Locate the cell with the specified text and output its (x, y) center coordinate. 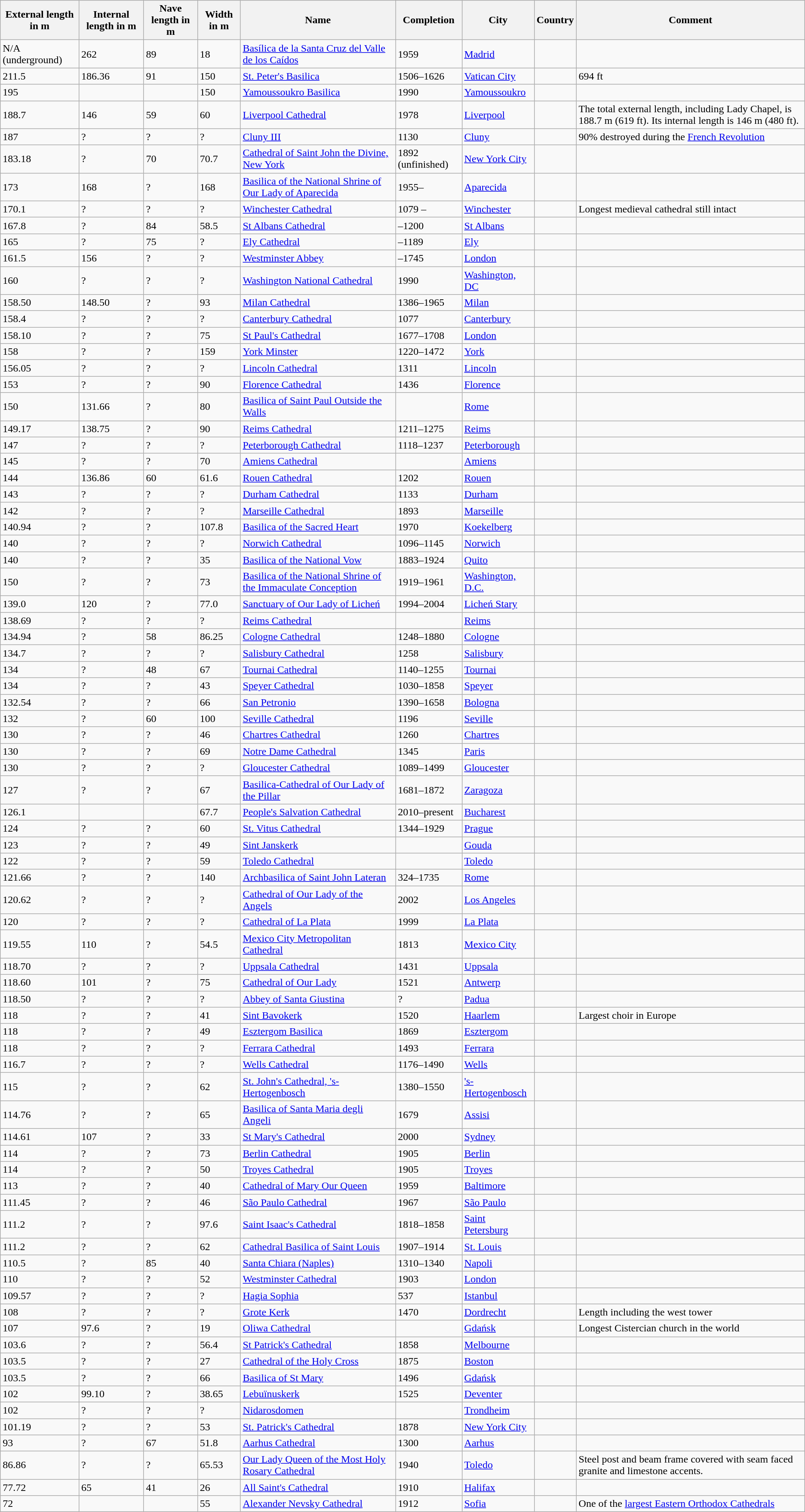
Paris (498, 751)
Assisi (498, 1115)
167.8 (40, 225)
Dordrecht (498, 1312)
1118–1237 (429, 445)
134.94 (40, 637)
1310–1340 (429, 1263)
Haarlem (498, 1015)
Cluny III (318, 137)
2000 (429, 1137)
St. Louis (498, 1247)
85 (170, 1263)
119.55 (40, 944)
195 (40, 92)
Washington National Cathedral (318, 280)
148.50 (111, 303)
1030–1858 (429, 686)
103.6 (40, 1345)
St Mary's Cathedral (318, 1137)
1818–1858 (429, 1225)
89 (170, 54)
2002 (429, 900)
City (498, 20)
York (498, 352)
Cluny (498, 137)
Trondheim (498, 1410)
1079 – (429, 209)
Quito (498, 559)
Milan Cathedral (318, 303)
Notre Dame Cathedral (318, 751)
One of the largest Eastern Orthodox Cathedrals (691, 1504)
1493 (429, 1048)
San Petronio (318, 702)
Width in m (219, 20)
Winchester (498, 209)
86.25 (219, 637)
Basilica of the National Shrine of the Immaculate Conception (318, 582)
Troyes Cathedral (318, 1170)
1211–1275 (429, 429)
1978 (429, 114)
1431 (429, 966)
136.86 (111, 478)
101.19 (40, 1426)
Basilica of Saint Paul Outside the Walls (318, 407)
158 (40, 352)
Marseille Cathedral (318, 510)
Westminster Abbey (318, 258)
Cathedral of Our Lady of the Angels (318, 900)
Boston (498, 1361)
165 (40, 242)
São Paulo Cathedral (318, 1202)
Melbourne (498, 1345)
1390–1658 (429, 702)
Cathedral of La Plata (318, 922)
183.18 (40, 159)
York Minster (318, 352)
35 (219, 559)
1260 (429, 735)
161.5 (40, 258)
18 (219, 54)
537 (429, 1296)
Mexico City (498, 944)
1506–1626 (429, 76)
Grote Kerk (318, 1312)
90% destroyed during the French Revolution (691, 137)
–1200 (429, 225)
1130 (429, 137)
Liverpool (498, 114)
1311 (429, 368)
1380–1550 (429, 1086)
158.50 (40, 303)
116.7 (40, 1064)
61.6 (219, 478)
54.5 (219, 944)
124 (40, 828)
Oliwa Cathedral (318, 1328)
91 (170, 76)
Cathedral of Mary Our Queen (318, 1186)
147 (40, 445)
Uppsala (498, 966)
St Albans Cathedral (318, 225)
Esztergom (498, 1032)
107.8 (219, 527)
Basilica of the National Vow (318, 559)
St. Peter's Basilica (318, 76)
1089–1499 (429, 768)
Canterbury (498, 319)
Peterborough (498, 445)
127 (40, 790)
Westminster Cathedral (318, 1279)
Ely Cathedral (318, 242)
2010–present (429, 812)
118.60 (40, 983)
Aarhus (498, 1443)
1220–1472 (429, 352)
Licheń Stary (498, 604)
Lincoln (498, 368)
Winchester Cathedral (318, 209)
1345 (429, 751)
1344–1929 (429, 828)
Tournai Cathedral (318, 670)
143 (40, 494)
122 (40, 861)
Cologne (498, 637)
Cathedral of the Holy Cross (318, 1361)
84 (170, 225)
People's Salvation Cathedral (318, 812)
Rouen (498, 478)
Esztergom Basilica (318, 1032)
99.10 (111, 1394)
External length in m (40, 20)
1893 (429, 510)
Padua (498, 999)
1386–1965 (429, 303)
Basilica of St Mary (318, 1377)
1133 (429, 494)
La Plata (498, 922)
170.1 (40, 209)
142 (40, 510)
53 (219, 1426)
Milan (498, 303)
Durham Cathedral (318, 494)
Saint Petersburg (498, 1225)
Saint Isaac's Cathedral (318, 1225)
Cologne Cathedral (318, 637)
19 (219, 1328)
144 (40, 478)
St. Vitus Cathedral (318, 828)
Comment (691, 20)
Antwerp (498, 983)
132 (40, 719)
1436 (429, 384)
211.5 (40, 76)
120.62 (40, 900)
St Paul's Cathedral (318, 335)
115 (40, 1086)
108 (40, 1312)
138.75 (111, 429)
158.4 (40, 319)
Our Lady Queen of the Most Holy Rosary Cathedral (318, 1466)
Baltimore (498, 1186)
33 (219, 1137)
's-Hertogenbosch (498, 1086)
1967 (429, 1202)
1869 (429, 1032)
1140–1255 (429, 670)
43 (219, 686)
1999 (429, 922)
Aparecida (498, 187)
121.66 (40, 878)
Los Angeles (498, 900)
Seville Cathedral (318, 719)
Berlin Cathedral (318, 1153)
1496 (429, 1377)
77.72 (40, 1487)
Speyer (498, 686)
Archbasilica of Saint John Lateran (318, 878)
111.45 (40, 1202)
Sint Janskerk (318, 845)
262 (111, 54)
Deventer (498, 1394)
Hagia Sophia (318, 1296)
118.50 (40, 999)
145 (40, 461)
48 (170, 670)
Bologna (498, 702)
156 (111, 258)
1248–1880 (429, 637)
101 (111, 983)
26 (219, 1487)
Florence (498, 384)
Nidarosdomen (318, 1410)
Yamoussoukro Basilica (318, 92)
131.66 (111, 407)
Basílica de la Santa Cruz del Valle de los Caídos (318, 54)
Sanctuary of Our Lady of Licheń (318, 604)
Length including the west tower (691, 1312)
153 (40, 384)
Gloucester (498, 768)
56.4 (219, 1345)
Gloucester Cathedral (318, 768)
St. John's Cathedral, 's-Hertogenbosch (318, 1086)
Speyer Cathedral (318, 686)
Cathedral Basilica of Saint Louis (318, 1247)
158.10 (40, 335)
1919–1961 (429, 582)
1077 (429, 319)
58.5 (219, 225)
Durham (498, 494)
Ely (498, 242)
139.0 (40, 604)
1196 (429, 719)
1681–1872 (429, 790)
72 (40, 1504)
Rouen Cathedral (318, 478)
1858 (429, 1345)
Abbey of Santa Giustina (318, 999)
Nave length in m (170, 20)
27 (219, 1361)
Liverpool Cathedral (318, 114)
Steel post and beam frame covered with seam faced granite and limestone accents. (691, 1466)
Mexico City Metropolitan Cathedral (318, 944)
Florence Cathedral (318, 384)
Cathedral of Saint John the Divine, New York (318, 159)
146 (111, 114)
The total external length, including Lady Chapel, is 188.7 m (619 ft). Its internal length is 146 m (480 ft). (691, 114)
Gouda (498, 845)
123 (40, 845)
114.61 (40, 1137)
Washington, D.C. (498, 582)
1258 (429, 653)
1878 (429, 1426)
Internal length in m (111, 20)
Chartres (498, 735)
149.17 (40, 429)
Troyes (498, 1170)
Uppsala Cathedral (318, 966)
50 (219, 1170)
Washington, DC (498, 280)
–1745 (429, 258)
Amiens Cathedral (318, 461)
1955– (429, 187)
1912 (429, 1504)
1202 (429, 478)
1903 (429, 1279)
126.1 (40, 812)
51.8 (219, 1443)
1096–1145 (429, 543)
109.57 (40, 1296)
1813 (429, 944)
113 (40, 1186)
1470 (429, 1312)
77.0 (219, 604)
1994–2004 (429, 604)
Wells (498, 1064)
55 (219, 1504)
Name (318, 20)
Lebuïnuskerk (318, 1394)
Madrid (498, 54)
1520 (429, 1015)
118.70 (40, 966)
Wells Cathedral (318, 1064)
160 (40, 280)
Sint Bavokerk (318, 1015)
1521 (429, 983)
Zaragoza (498, 790)
140.94 (40, 527)
58 (170, 637)
67.7 (219, 812)
Toledo Cathedral (318, 861)
Basilica of the National Shrine of Our Lady of Aparecida (318, 187)
38.65 (219, 1394)
80 (219, 407)
Tournai (498, 670)
Santa Chiara (Naples) (318, 1263)
156.05 (40, 368)
134.7 (40, 653)
Bucharest (498, 812)
1679 (429, 1115)
Norwich (498, 543)
1970 (429, 527)
1300 (429, 1443)
694 ft (691, 76)
São Paulo (498, 1202)
1525 (429, 1394)
138.69 (40, 621)
1176–1490 (429, 1064)
Completion (429, 20)
1940 (429, 1466)
Seville (498, 719)
Sydney (498, 1137)
Koekelberg (498, 527)
Halifax (498, 1487)
Yamoussoukro (498, 92)
159 (219, 352)
110.5 (40, 1263)
Norwich Cathedral (318, 543)
Sofia (498, 1504)
Istanbul (498, 1296)
65.53 (219, 1466)
Basilica-Cathedral of Our Lady of the Pillar (318, 790)
Basilica of the Sacred Heart (318, 527)
Country (555, 20)
52 (219, 1279)
132.54 (40, 702)
Aarhus Cathedral (318, 1443)
Chartres Cathedral (318, 735)
Ferrara Cathedral (318, 1048)
Berlin (498, 1153)
St. Patrick's Cathedral (318, 1426)
324–1735 (429, 878)
114.76 (40, 1115)
1677–1708 (429, 335)
86.86 (40, 1466)
Cathedral of Our Lady (318, 983)
Vatican City (498, 76)
Amiens (498, 461)
173 (40, 187)
Canterbury Cathedral (318, 319)
Ferrara (498, 1048)
188.7 (40, 114)
1910 (429, 1487)
Peterborough Cathedral (318, 445)
70.7 (219, 159)
Prague (498, 828)
Marseille (498, 510)
N/A (underground) (40, 54)
1883–1924 (429, 559)
All Saint's Cathedral (318, 1487)
Alexander Nevsky Cathedral (318, 1504)
1875 (429, 1361)
Napoli (498, 1263)
187 (40, 137)
–1189 (429, 242)
1892 (unfinished) (429, 159)
186.36 (111, 76)
Salisbury (498, 653)
Largest choir in Europe (691, 1015)
St Albans (498, 225)
Longest Cistercian church in the world (691, 1328)
Lincoln Cathedral (318, 368)
Salisbury Cathedral (318, 653)
100 (219, 719)
1907–1914 (429, 1247)
Longest medieval cathedral still intact (691, 209)
St Patrick's Cathedral (318, 1345)
Basilica of Santa Maria degli Angeli (318, 1115)
69 (219, 751)
